Capture the cell that displays the provided text and extract its (x, y) central coordinate. 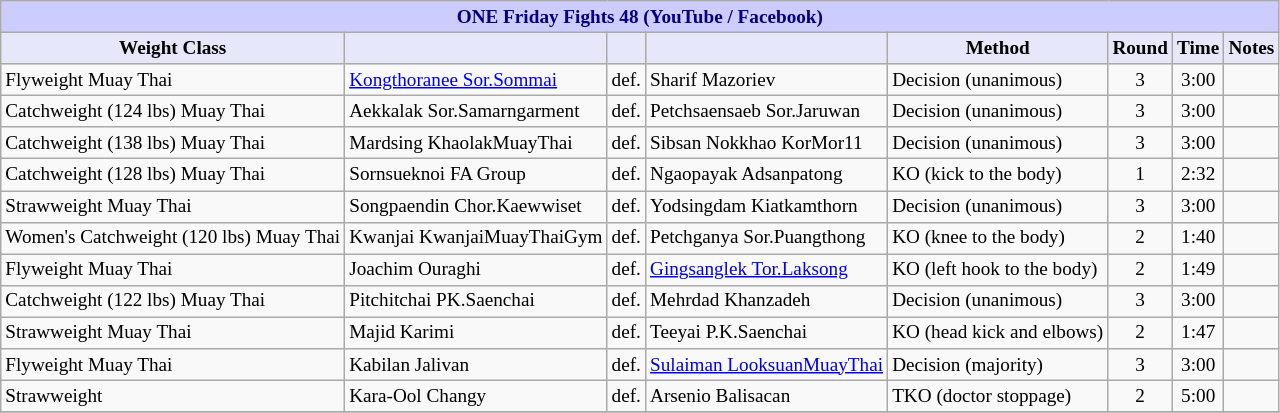
Joachim Ouraghi (476, 270)
Aekkalak Sor.Samarngarment (476, 111)
Sibsan Nokkhao KorMor11 (766, 143)
1:40 (1198, 238)
Notes (1252, 48)
Catchweight (124 lbs) Muay Thai (173, 111)
Round (1140, 48)
KO (head kick and elbows) (998, 333)
Decision (majority) (998, 365)
Songpaendin Chor.Kaewwiset (476, 206)
ONE Friday Fights 48 (YouTube / Facebook) (640, 17)
Strawweight (173, 396)
5:00 (1198, 396)
Weight Class (173, 48)
KO (knee to the body) (998, 238)
Catchweight (138 lbs) Muay Thai (173, 143)
Women's Catchweight (120 lbs) Muay Thai (173, 238)
Kabilan Jalivan (476, 365)
Kongthoranee Sor.Sommai (476, 80)
2:32 (1198, 175)
Pitchitchai PK.Saenchai (476, 301)
Catchweight (128 lbs) Muay Thai (173, 175)
Mardsing KhaolakMuayThai (476, 143)
KO (kick to the body) (998, 175)
Gingsanglek Tor.Laksong (766, 270)
Yodsingdam Kiatkamthorn (766, 206)
Mehrdad Khanzadeh (766, 301)
1 (1140, 175)
Petchsaensaeb Sor.Jaruwan (766, 111)
Arsenio Balisacan (766, 396)
1:49 (1198, 270)
Petchganya Sor.Puangthong (766, 238)
1:47 (1198, 333)
TKO (doctor stoppage) (998, 396)
Kwanjai KwanjaiMuayThaiGym (476, 238)
Teeyai P.K.Saenchai (766, 333)
Ngaopayak Adsanpatong (766, 175)
KO (left hook to the body) (998, 270)
Sulaiman LooksuanMuayThai (766, 365)
Time (1198, 48)
Majid Karimi (476, 333)
Kara-Ool Changy (476, 396)
Sornsueknoi FA Group (476, 175)
Catchweight (122 lbs) Muay Thai (173, 301)
Method (998, 48)
Sharif Mazoriev (766, 80)
